Return (x, y) of the center of cell containing provided text 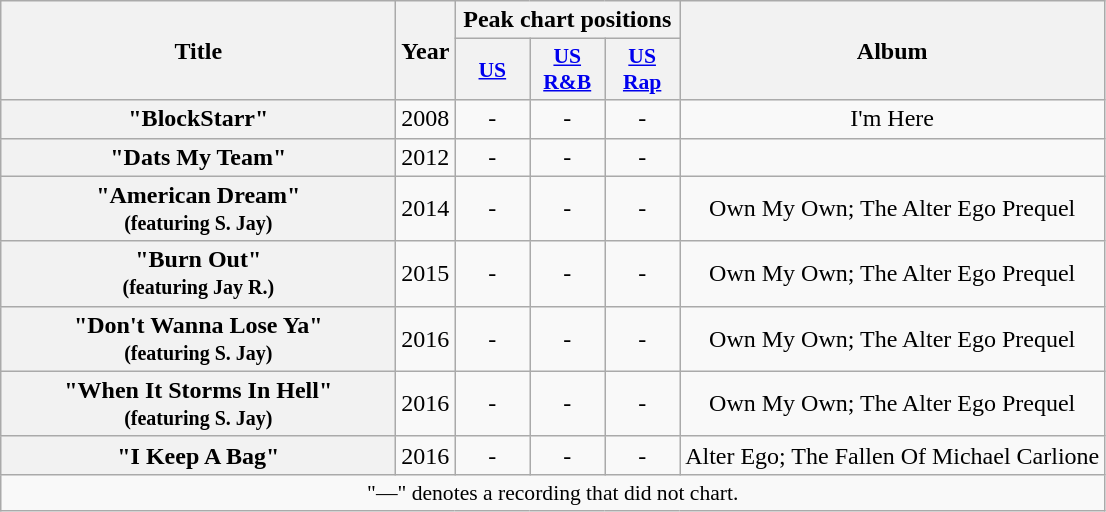
2015 (426, 274)
Alter Ego; The Fallen Of Michael Carlione (892, 455)
Album (892, 50)
"American Dream"(featuring S. Jay) (198, 208)
2008 (426, 119)
USRap (642, 70)
Peak chart positions (568, 20)
Title (198, 50)
"—" denotes a recording that did not chart. (553, 492)
"I Keep A Bag" (198, 455)
2014 (426, 208)
USR&B (568, 70)
"When It Storms In Hell"(featuring S. Jay) (198, 404)
"BlockStarr" (198, 119)
"Don't Wanna Lose Ya"(featuring S. Jay) (198, 338)
2012 (426, 157)
Year (426, 50)
"Burn Out"(featuring Jay R.) (198, 274)
I'm Here (892, 119)
US (492, 70)
"Dats My Team" (198, 157)
